Determine the [X, Y] coordinate at the center of the cell enclosing the given text.  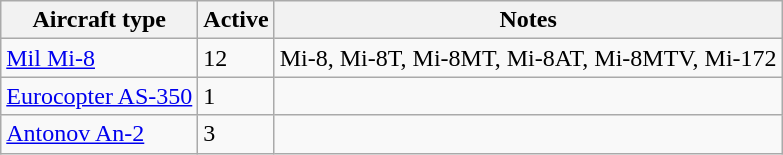
Eurocopter AS-350 [100, 96]
Antonov An-2 [100, 134]
Notes [528, 20]
Mi-8, Mi-8T, Mi-8MT, Mi-8AT, Mi-8MTV, Mi-172 [528, 58]
3 [236, 134]
1 [236, 96]
Aircraft type [100, 20]
Active [236, 20]
Mil Mi-8 [100, 58]
12 [236, 58]
